For the text-containing cell, return its midpoint in [x, y] coordinate format. 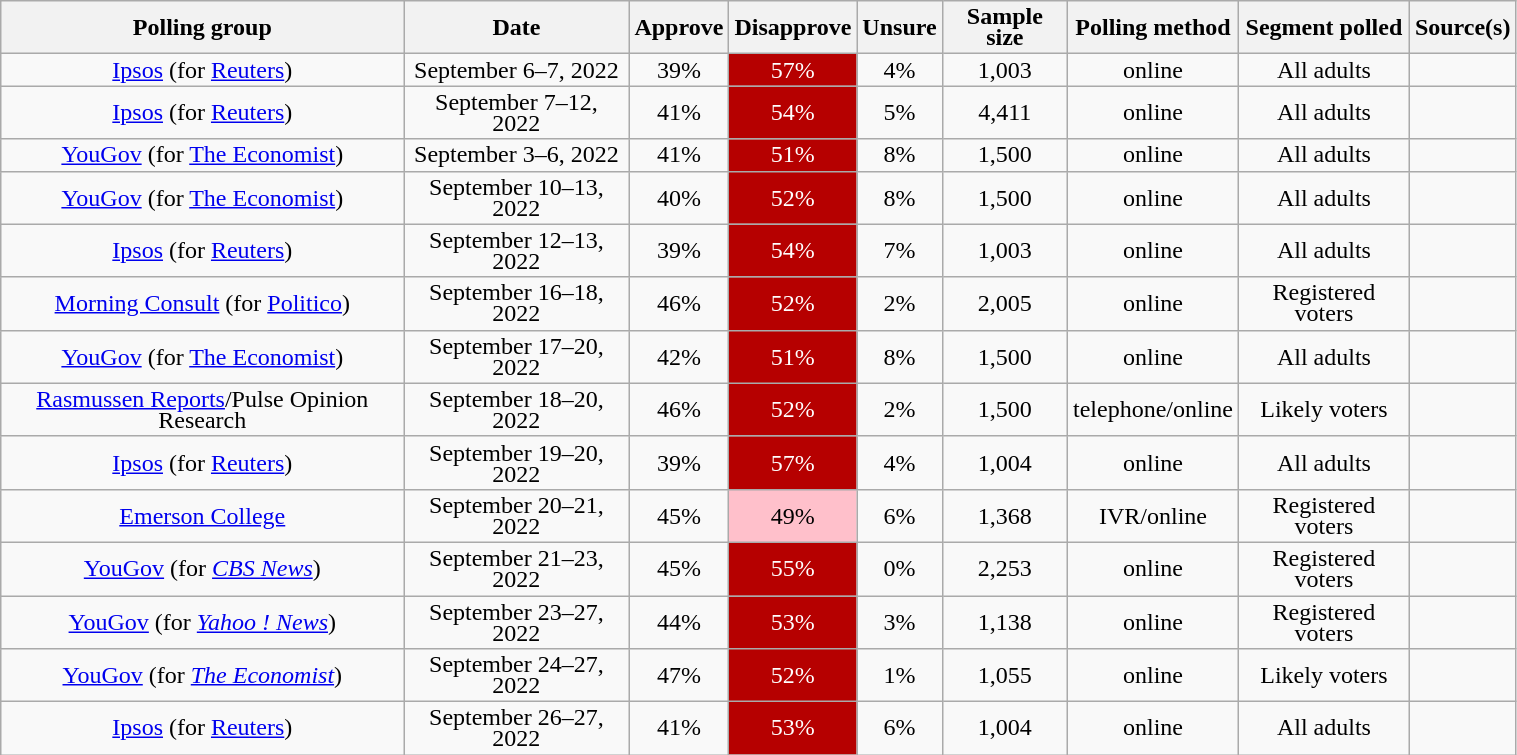
7% [900, 250]
Date [516, 28]
September 24–27, 2022 [516, 676]
2,253 [1004, 568]
44% [679, 622]
Rasmussen Reports/Pulse Opinion Research [202, 410]
September 16–18, 2022 [516, 304]
Segment polled [1324, 28]
YouGov (for Yahoo ! News) [202, 622]
September 7–12, 2022 [516, 112]
Approve [679, 28]
September 18–20, 2022 [516, 410]
September 12–13, 2022 [516, 250]
September 20–21, 2022 [516, 516]
Source(s) [1462, 28]
2,005 [1004, 304]
1,055 [1004, 676]
September 26–27, 2022 [516, 728]
Unsure [900, 28]
47% [679, 676]
5% [900, 112]
Disapprove [793, 28]
telephone/online [1152, 410]
1% [900, 676]
3% [900, 622]
IVR/online [1152, 516]
0% [900, 568]
September 23–27, 2022 [516, 622]
Polling group [202, 28]
42% [679, 356]
YouGov (for CBS News) [202, 568]
1,138 [1004, 622]
September 6–7, 2022 [516, 70]
September 21–23, 2022 [516, 568]
September 10–13, 2022 [516, 198]
September 19–20, 2022 [516, 462]
55% [793, 568]
September 17–20, 2022 [516, 356]
Emerson College [202, 516]
Sample size [1004, 28]
September 3–6, 2022 [516, 155]
Morning Consult (for Politico) [202, 304]
40% [679, 198]
Polling method [1152, 28]
4,411 [1004, 112]
49% [793, 516]
1,368 [1004, 516]
